From the cell containing the given text, extract its center point as (X, Y) coordinate. 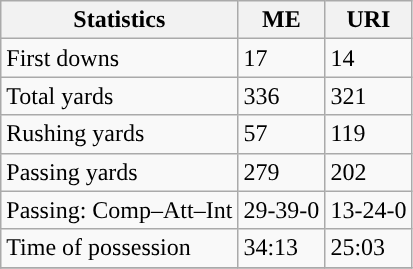
14 (368, 58)
119 (368, 134)
279 (282, 172)
321 (368, 96)
34:13 (282, 248)
13-24-0 (368, 210)
336 (282, 96)
Passing yards (120, 172)
57 (282, 134)
URI (368, 20)
Statistics (120, 20)
Total yards (120, 96)
25:03 (368, 248)
29-39-0 (282, 210)
17 (282, 58)
202 (368, 172)
Passing: Comp–Att–Int (120, 210)
ME (282, 20)
First downs (120, 58)
Rushing yards (120, 134)
Time of possession (120, 248)
